Scan for the cell matching the given text and deliver its (x, y) coordinate at center. 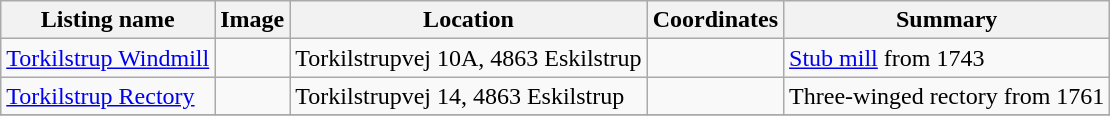
Location (468, 20)
Torkilstrup Windmill (108, 58)
Stub mill from 1743 (947, 58)
Torkilstrup Rectory (108, 96)
Listing name (108, 20)
Three-winged rectory from 1761 (947, 96)
Torkilstrupvej 10A, 4863 Eskilstrup (468, 58)
Image (252, 20)
Coordinates (715, 20)
Summary (947, 20)
Torkilstrupvej 14, 4863 Eskilstrup (468, 96)
